Capture the cell that displays the provided text and extract its [x, y] central coordinate. 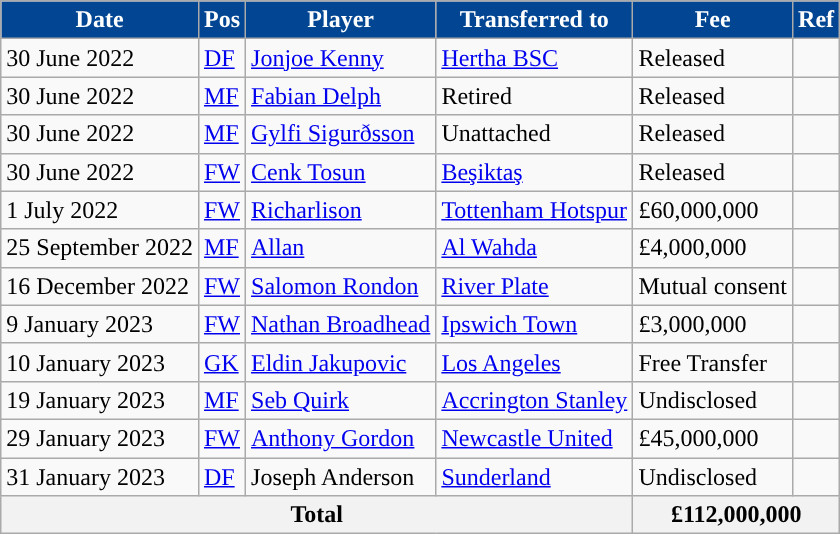
Allan [341, 248]
£4,000,000 [713, 248]
9 January 2023 [100, 324]
Sunderland [534, 477]
GK [222, 362]
Pos [222, 20]
Total [317, 515]
Player [341, 20]
Nathan Broadhead [341, 324]
29 January 2023 [100, 438]
£112,000,000 [736, 515]
Al Wahda [534, 248]
Anthony Gordon [341, 438]
31 January 2023 [100, 477]
Seb Quirk [341, 400]
£60,000,000 [713, 210]
Beşiktaş [534, 172]
25 September 2022 [100, 248]
Unattached [534, 134]
Ref [816, 20]
Cenk Tosun [341, 172]
16 December 2022 [100, 286]
Accrington Stanley [534, 400]
£45,000,000 [713, 438]
River Plate [534, 286]
19 January 2023 [100, 400]
Date [100, 20]
Tottenham Hotspur [534, 210]
Los Angeles [534, 362]
Eldin Jakupovic [341, 362]
Gylfi Sigurðsson [341, 134]
Retired [534, 96]
Fee [713, 20]
Fabian Delph [341, 96]
Free Transfer [713, 362]
Joseph Anderson [341, 477]
Salomon Rondon [341, 286]
10 January 2023 [100, 362]
Newcastle United [534, 438]
1 July 2022 [100, 210]
Jonjoe Kenny [341, 58]
Transferred to [534, 20]
Richarlison [341, 210]
Ipswich Town [534, 324]
£3,000,000 [713, 324]
Hertha BSC [534, 58]
Mutual consent [713, 286]
